Locate the cell with the specified text and output its (x, y) center coordinate. 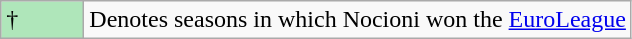
Denotes seasons in which Nocioni won the EuroLeague (358, 20)
† (42, 20)
